Search for the cell housing the specified text and yield its [x, y] center coordinate. 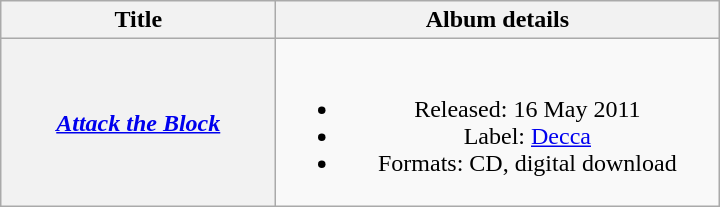
Released: 16 May 2011Label: DeccaFormats: CD, digital download [498, 122]
Title [138, 20]
Attack the Block [138, 122]
Album details [498, 20]
